Determine the [x, y] coordinate at the center of the cell enclosing the given text.  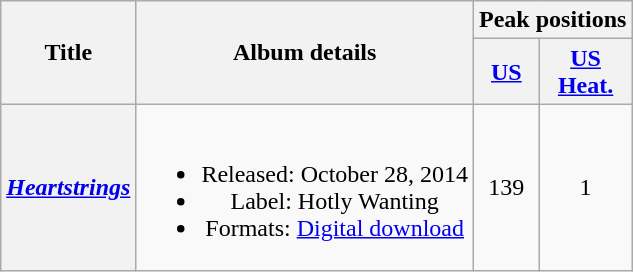
139 [507, 188]
Released: October 28, 2014Label: Hotly WantingFormats: Digital download [305, 188]
USHeat. [586, 72]
Heartstrings [68, 188]
Title [68, 52]
Album details [305, 52]
1 [586, 188]
Peak positions [553, 20]
US [507, 72]
